Output the [x, y] coordinate of the center of the cell containing the given text.  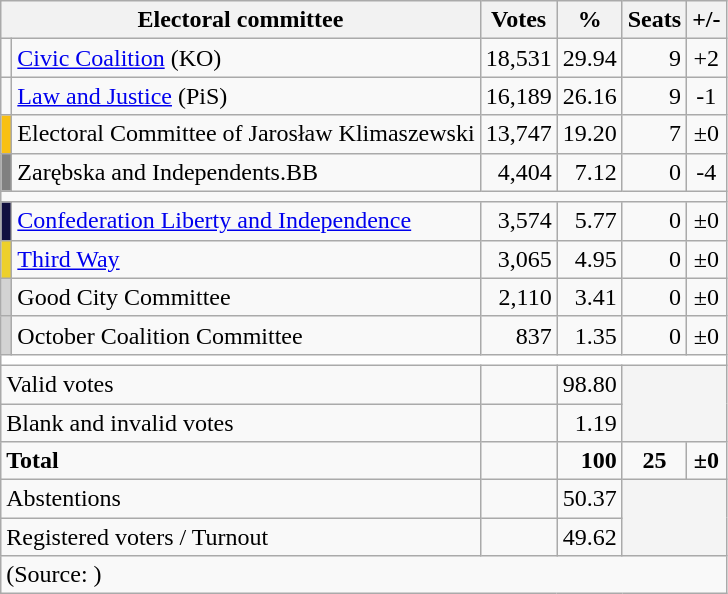
4.95 [590, 259]
+/- [706, 20]
29.94 [590, 58]
Law and Justice (PiS) [246, 96]
Seats [654, 20]
50.37 [590, 499]
98.80 [590, 384]
Electoral Committee of Jarosław Klimaszewski [246, 134]
1.35 [590, 335]
13,747 [518, 134]
-4 [706, 172]
Electoral committee [240, 20]
Votes [518, 20]
+2 [706, 58]
2,110 [518, 297]
7.12 [590, 172]
Confederation Liberty and Independence [246, 221]
19.20 [590, 134]
3,574 [518, 221]
Blank and invalid votes [240, 423]
Total [240, 461]
18,531 [518, 58]
100 [590, 461]
Civic Coalition (KO) [246, 58]
Valid votes [240, 384]
3.41 [590, 297]
16,189 [518, 96]
1.19 [590, 423]
(Source: ) [364, 575]
26.16 [590, 96]
7 [654, 134]
Abstentions [240, 499]
Third Way [246, 259]
-1 [706, 96]
49.62 [590, 537]
25 [654, 461]
October Coalition Committee [246, 335]
Registered voters / Turnout [240, 537]
837 [518, 335]
Good City Committee [246, 297]
Zarębska and Independents.BB [246, 172]
3,065 [518, 259]
% [590, 20]
5.77 [590, 221]
4,404 [518, 172]
